Capture the cell that displays the provided text and extract its [X, Y] central coordinate. 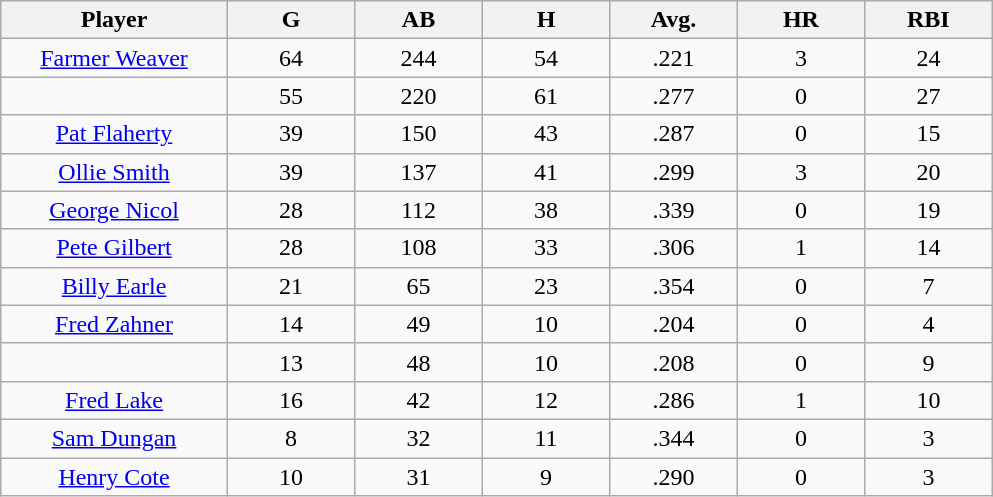
Pat Flaherty [114, 134]
32 [418, 438]
108 [418, 248]
Avg. [674, 20]
Pete Gilbert [114, 248]
Fred Lake [114, 400]
61 [546, 96]
13 [290, 362]
.287 [674, 134]
54 [546, 58]
16 [290, 400]
43 [546, 134]
.290 [674, 477]
Farmer Weaver [114, 58]
H [546, 20]
RBI [929, 20]
31 [418, 477]
19 [929, 210]
24 [929, 58]
244 [418, 58]
41 [546, 172]
4 [929, 324]
G [290, 20]
65 [418, 286]
33 [546, 248]
220 [418, 96]
.344 [674, 438]
.299 [674, 172]
20 [929, 172]
.208 [674, 362]
55 [290, 96]
Player [114, 20]
.277 [674, 96]
150 [418, 134]
11 [546, 438]
48 [418, 362]
Billy Earle [114, 286]
Ollie Smith [114, 172]
.204 [674, 324]
38 [546, 210]
137 [418, 172]
7 [929, 286]
42 [418, 400]
Fred Zahner [114, 324]
.221 [674, 58]
12 [546, 400]
.286 [674, 400]
15 [929, 134]
.306 [674, 248]
27 [929, 96]
George Nicol [114, 210]
21 [290, 286]
HR [800, 20]
64 [290, 58]
112 [418, 210]
AB [418, 20]
Sam Dungan [114, 438]
Henry Cote [114, 477]
23 [546, 286]
.339 [674, 210]
8 [290, 438]
.354 [674, 286]
49 [418, 324]
